Identify which cell holds the provided text, then report its (x, y) central coordinate. 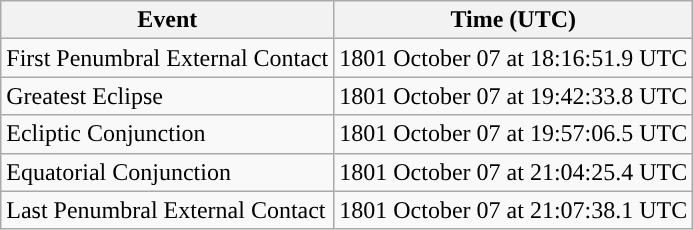
1801 October 07 at 19:57:06.5 UTC (514, 134)
Ecliptic Conjunction (168, 134)
1801 October 07 at 19:42:33.8 UTC (514, 96)
Greatest Eclipse (168, 96)
Time (UTC) (514, 20)
1801 October 07 at 21:04:25.4 UTC (514, 172)
Last Penumbral External Contact (168, 210)
1801 October 07 at 21:07:38.1 UTC (514, 210)
Equatorial Conjunction (168, 172)
1801 October 07 at 18:16:51.9 UTC (514, 58)
First Penumbral External Contact (168, 58)
Event (168, 20)
